Find where the given text appears and provide that cell's center as [x, y] coordinate. 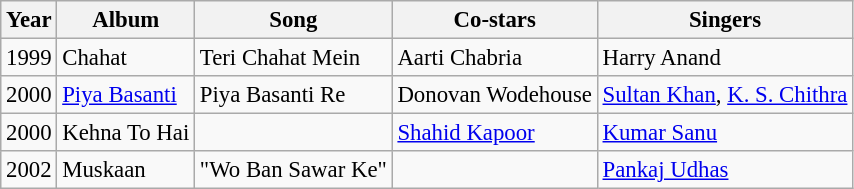
Singers [725, 20]
Pankaj Udhas [725, 170]
Chahat [126, 58]
Teri Chahat Mein [294, 58]
Shahid Kapoor [494, 133]
Song [294, 20]
1999 [29, 58]
Harry Anand [725, 58]
Kumar Sanu [725, 133]
Co-stars [494, 20]
Donovan Wodehouse [494, 95]
2002 [29, 170]
Piya Basanti Re [294, 95]
Sultan Khan, K. S. Chithra [725, 95]
Year [29, 20]
Kehna To Hai [126, 133]
Album [126, 20]
"Wo Ban Sawar Ke" [294, 170]
Aarti Chabria [494, 58]
Muskaan [126, 170]
Piya Basanti [126, 95]
